For the text-containing cell, return its midpoint in (x, y) coordinate format. 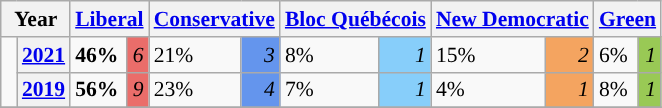
2021 (44, 55)
New Democratic (512, 19)
Green (628, 19)
Bloc Québécois (356, 19)
9 (137, 90)
4 (260, 90)
3 (260, 55)
2 (570, 55)
23% (195, 90)
4% (488, 90)
6% (616, 55)
7% (329, 90)
56% (98, 90)
Year (36, 19)
15% (488, 55)
6 (137, 55)
2019 (44, 90)
21% (195, 55)
Liberal (109, 19)
46% (98, 55)
Conservative (214, 19)
